Locate the cell with the specified text and output its [x, y] center coordinate. 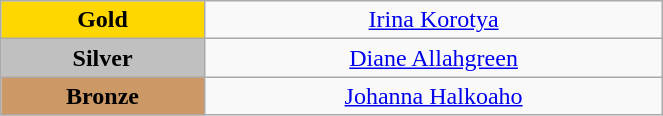
Irina Korotya [433, 20]
Diane Allahgreen [433, 58]
Bronze [103, 96]
Johanna Halkoaho [433, 96]
Silver [103, 58]
Gold [103, 20]
